Determine the (x, y) coordinate at the center of the cell enclosing the given text.  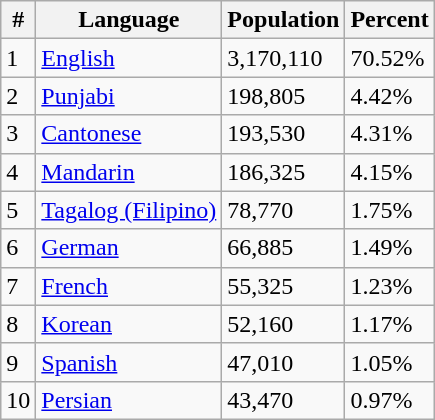
1.23% (390, 286)
Cantonese (129, 134)
1 (18, 58)
52,160 (284, 324)
193,530 (284, 134)
Tagalog (Filipino) (129, 210)
2 (18, 96)
Korean (129, 324)
English (129, 58)
Punjabi (129, 96)
5 (18, 210)
4.31% (390, 134)
Percent (390, 20)
198,805 (284, 96)
0.97% (390, 400)
4 (18, 172)
70.52% (390, 58)
1.17% (390, 324)
Persian (129, 400)
German (129, 248)
10 (18, 400)
Spanish (129, 362)
Mandarin (129, 172)
Language (129, 20)
French (129, 286)
55,325 (284, 286)
4.15% (390, 172)
186,325 (284, 172)
# (18, 20)
9 (18, 362)
1.75% (390, 210)
1.49% (390, 248)
43,470 (284, 400)
4.42% (390, 96)
47,010 (284, 362)
7 (18, 286)
Population (284, 20)
6 (18, 248)
78,770 (284, 210)
1.05% (390, 362)
66,885 (284, 248)
3 (18, 134)
8 (18, 324)
3,170,110 (284, 58)
